Locate the cell with the specified text and output its (x, y) center coordinate. 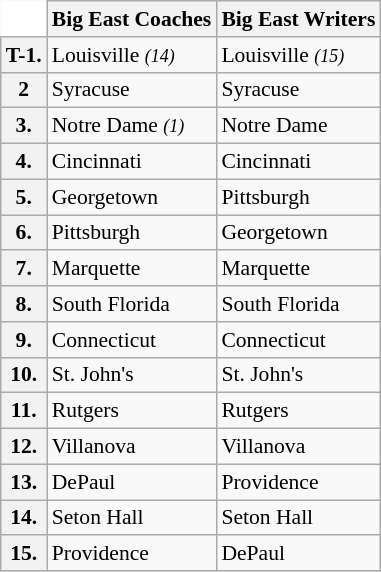
Notre Dame (1) (132, 126)
5. (24, 197)
10. (24, 375)
8. (24, 304)
Big East Coaches (132, 19)
11. (24, 411)
Notre Dame (298, 126)
4. (24, 162)
Louisville (14) (132, 55)
7. (24, 269)
T-1. (24, 55)
14. (24, 518)
9. (24, 340)
15. (24, 554)
Big East Writers (298, 19)
3. (24, 126)
12. (24, 447)
13. (24, 482)
6. (24, 233)
2 (24, 90)
Louisville (15) (298, 55)
